Return (x, y) of the center of cell containing provided text 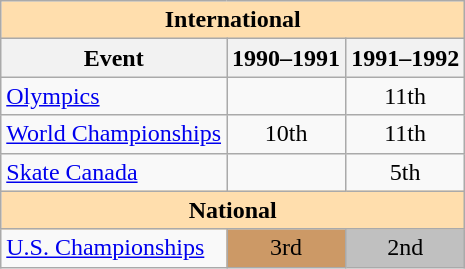
1991–1992 (406, 58)
5th (406, 172)
Event (114, 58)
2nd (406, 248)
3rd (286, 248)
National (233, 210)
International (233, 20)
U.S. Championships (114, 248)
1990–1991 (286, 58)
Olympics (114, 96)
Skate Canada (114, 172)
World Championships (114, 134)
10th (286, 134)
